Locate the cell with the specified text and output its (x, y) center coordinate. 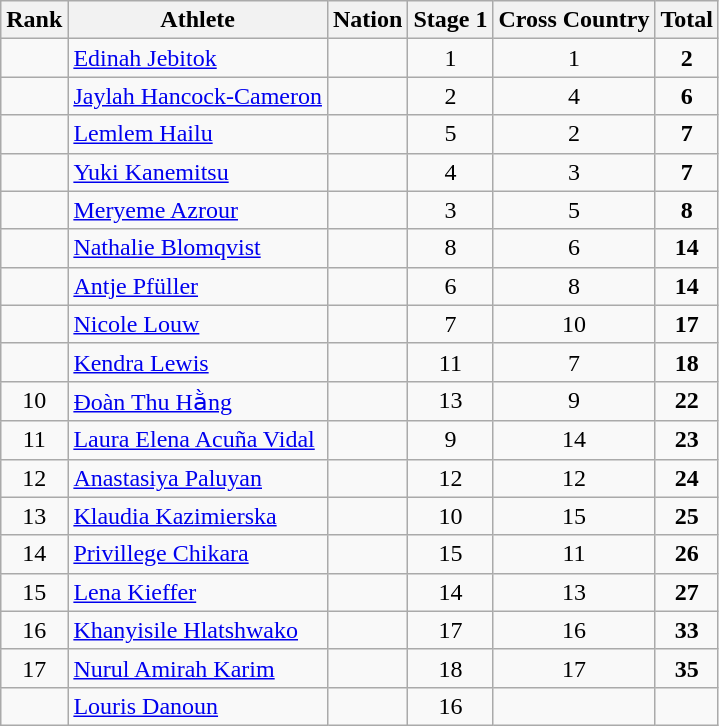
Edinah Jebitok (198, 58)
24 (687, 478)
Meryeme Azrour (198, 210)
Athlete (198, 20)
Kendra Lewis (198, 362)
Rank (34, 20)
Cross Country (574, 20)
Yuki Kanemitsu (198, 172)
Louris Danoun (198, 706)
Total (687, 20)
Antje Pfüller (198, 286)
Stage 1 (450, 20)
Klaudia Kazimierska (198, 516)
22 (687, 401)
Privillege Chikara (198, 554)
Đoàn Thu Hằng (198, 401)
27 (687, 592)
25 (687, 516)
Khanyisile Hlatshwako (198, 630)
33 (687, 630)
Nurul Amirah Karim (198, 668)
Laura Elena Acuña Vidal (198, 440)
23 (687, 440)
Lena Kieffer (198, 592)
26 (687, 554)
Nicole Louw (198, 324)
Nation (367, 20)
Anastasiya Paluyan (198, 478)
Jaylah Hancock-Cameron (198, 96)
Lemlem Hailu (198, 134)
35 (687, 668)
Nathalie Blomqvist (198, 248)
